Capture the cell that displays the provided text and extract its (X, Y) central coordinate. 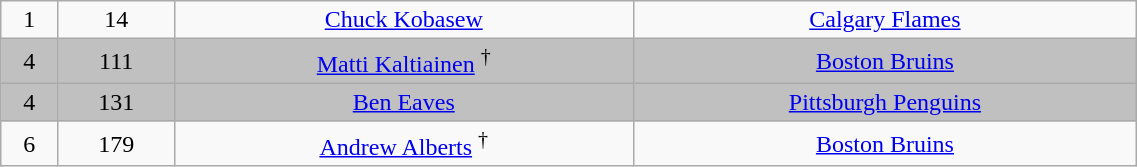
131 (116, 102)
6 (30, 144)
Calgary Flames (885, 20)
179 (116, 144)
Pittsburgh Penguins (885, 102)
Chuck Kobasew (404, 20)
Andrew Alberts † (404, 144)
Matti Kaltiainen † (404, 62)
1 (30, 20)
111 (116, 62)
14 (116, 20)
Ben Eaves (404, 102)
